Determine the (X, Y) coordinate at the center of the cell enclosing the given text.  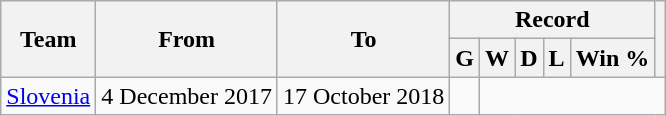
From (187, 39)
W (498, 58)
17 October 2018 (363, 96)
Team (48, 39)
L (556, 58)
Win % (612, 58)
D (529, 58)
G (465, 58)
Record (552, 20)
Slovenia (48, 96)
4 December 2017 (187, 96)
To (363, 39)
